Extract the (x, y) coordinate from the center of the cell holding the provided text.  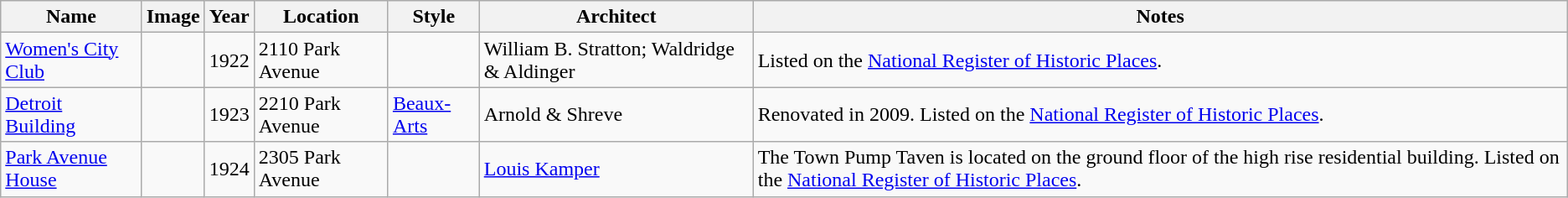
2305 Park Avenue (321, 169)
Notes (1160, 17)
Beaux-Arts (434, 114)
Detroit Building (71, 114)
Style (434, 17)
Name (71, 17)
Park Avenue House (71, 169)
1923 (230, 114)
Renovated in 2009. Listed on the National Register of Historic Places. (1160, 114)
Women's City Club (71, 60)
Louis Kamper (616, 169)
Architect (616, 17)
Listed on the National Register of Historic Places. (1160, 60)
Image (173, 17)
2110 Park Avenue (321, 60)
The Town Pump Taven is located on the ground floor of the high rise residential building. Listed on the National Register of Historic Places. (1160, 169)
2210 Park Avenue (321, 114)
William B. Stratton; Waldridge & Aldinger (616, 60)
1922 (230, 60)
Year (230, 17)
Location (321, 17)
Arnold & Shreve (616, 114)
1924 (230, 169)
